Detect which cell encompasses the target text, then output its (x, y) center coordinate. 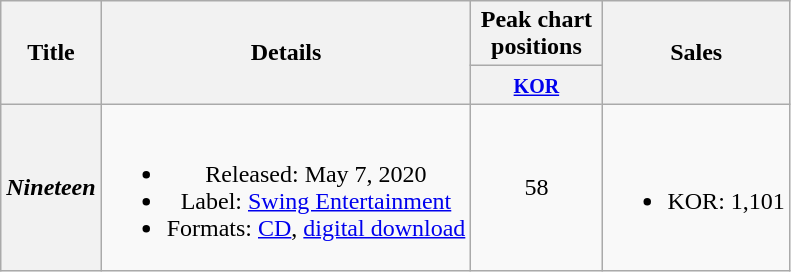
KOR: 1,101 (696, 188)
Sales (696, 52)
58 (536, 188)
KOR (536, 85)
Peak chart positions (536, 34)
Released: May 7, 2020Label: Swing EntertainmentFormats: CD, digital download (286, 188)
Title (51, 52)
Details (286, 52)
Nineteen (51, 188)
